Capture the cell that displays the provided text and extract its (X, Y) central coordinate. 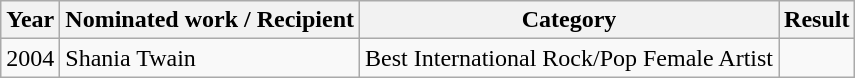
Category (570, 20)
2004 (30, 58)
Year (30, 20)
Nominated work / Recipient (210, 20)
Shania Twain (210, 58)
Best International Rock/Pop Female Artist (570, 58)
Result (817, 20)
